Return the [X, Y] coordinate for the center point of the cell that contains the specified text.  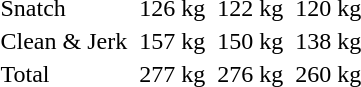
157 kg [172, 41]
150 kg [250, 41]
